From the cell containing the given text, extract its center point as [X, Y] coordinate. 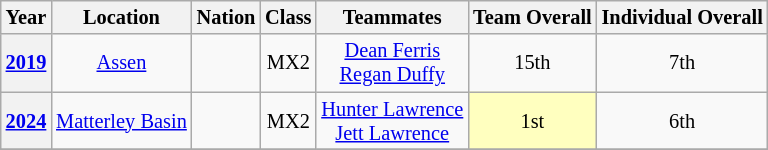
1st [532, 121]
Hunter LawrenceJett Lawrence [392, 121]
Team Overall [532, 17]
Assen [121, 63]
Location [121, 17]
15th [532, 63]
7th [682, 63]
Class [288, 17]
Nation [226, 17]
6th [682, 121]
Year [26, 17]
Teammates [392, 17]
Matterley Basin [121, 121]
Individual Overall [682, 17]
Dean FerrisRegan Duffy [392, 63]
2024 [26, 121]
2019 [26, 63]
